Find where the given text appears and provide that cell's center as [X, Y] coordinate. 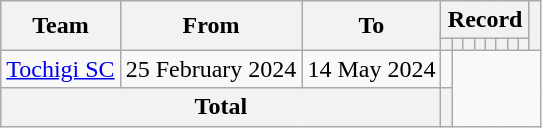
From [211, 26]
Tochigi SC [60, 69]
25 February 2024 [211, 69]
Record [485, 20]
14 May 2024 [372, 69]
To [372, 26]
Total [221, 107]
Team [60, 26]
